Determine the [X, Y] coordinate at the center of the cell enclosing the given text.  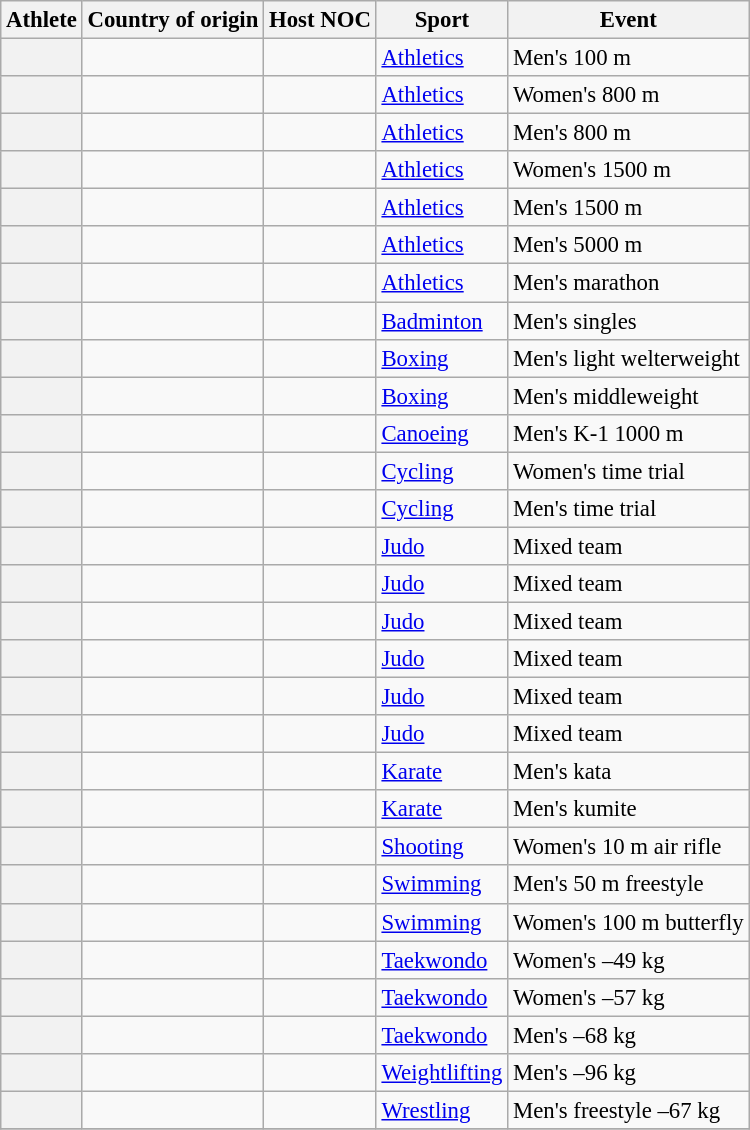
Host NOC [320, 20]
Women's 800 m [628, 95]
Men's kumite [628, 809]
Wrestling [442, 1110]
Sport [442, 20]
Men's freestyle –67 kg [628, 1110]
Men's –96 kg [628, 1073]
Women's 1500 m [628, 170]
Men's singles [628, 321]
Women's 10 m air rifle [628, 847]
Men's 800 m [628, 133]
Women's 100 m butterfly [628, 922]
Men's marathon [628, 283]
Men's 100 m [628, 58]
Men's K-1 1000 m [628, 433]
Badminton [442, 321]
Men's light welterweight [628, 358]
Event [628, 20]
Women's –49 kg [628, 960]
Canoeing [442, 433]
Athlete [42, 20]
Weightlifting [442, 1073]
Women's –57 kg [628, 997]
Men's time trial [628, 509]
Shooting [442, 847]
Men's –68 kg [628, 1035]
Men's middleweight [628, 396]
Men's 5000 m [628, 245]
Women's time trial [628, 471]
Men's 50 m freestyle [628, 885]
Men's 1500 m [628, 208]
Men's kata [628, 772]
Country of origin [172, 20]
